Determine the (X, Y) coordinate at the center of the cell enclosing the given text.  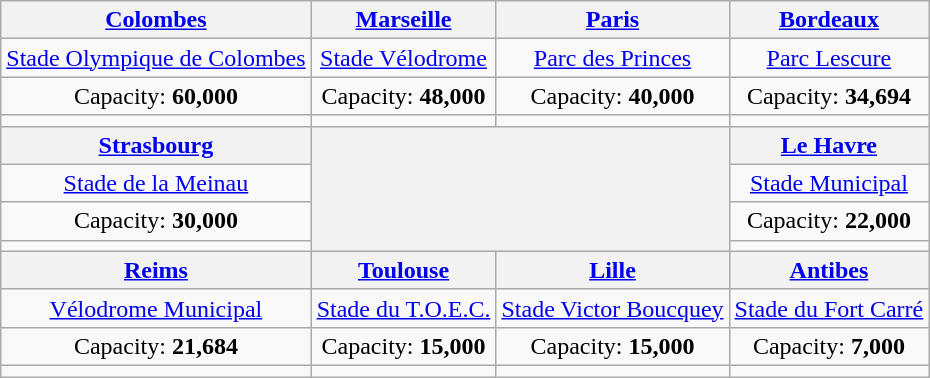
Parc Lescure (829, 58)
Capacity: 30,000 (156, 221)
Strasbourg (156, 145)
Stade Victor Boucquey (612, 308)
Antibes (829, 270)
Colombes (156, 20)
Reims (156, 270)
Parc des Princes (612, 58)
Capacity: 21,684 (156, 346)
Capacity: 60,000 (156, 96)
Stade du Fort Carré (829, 308)
Stade Olympique de Colombes (156, 58)
Marseille (404, 20)
Stade Municipal (829, 183)
Paris (612, 20)
Capacity: 34,694 (829, 96)
Stade du T.O.E.C. (404, 308)
Stade de la Meinau (156, 183)
Toulouse (404, 270)
Capacity: 40,000 (612, 96)
Bordeaux (829, 20)
Capacity: 7,000 (829, 346)
Vélodrome Municipal (156, 308)
Le Havre (829, 145)
Stade Vélodrome (404, 58)
Lille (612, 270)
Capacity: 22,000 (829, 221)
Capacity: 48,000 (404, 96)
